Provide the [x, y] coordinate of the cell's center where the given text is located.  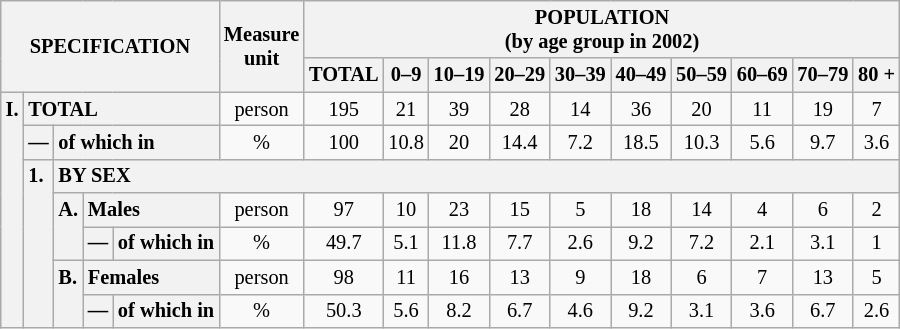
15 [520, 210]
98 [344, 277]
Measure unit [262, 46]
30–39 [580, 75]
18.5 [642, 142]
7.7 [520, 243]
97 [344, 210]
BY SEX [477, 176]
21 [406, 109]
Females [151, 277]
Males [151, 210]
50–59 [702, 75]
4.6 [580, 311]
60–69 [762, 75]
I. [12, 210]
40–49 [642, 75]
80 + [876, 75]
0–9 [406, 75]
4 [762, 210]
16 [460, 277]
20–29 [520, 75]
9.7 [824, 142]
2 [876, 210]
70–79 [824, 75]
19 [824, 109]
10.8 [406, 142]
36 [642, 109]
28 [520, 109]
1 [876, 243]
11.8 [460, 243]
50.3 [344, 311]
1. [38, 243]
100 [344, 142]
A. [68, 226]
B. [68, 294]
9 [580, 277]
49.7 [344, 243]
10.3 [702, 142]
2.1 [762, 243]
8.2 [460, 311]
14.4 [520, 142]
195 [344, 109]
39 [460, 109]
SPECIFICATION [110, 46]
POPULATION (by age group in 2002) [602, 29]
23 [460, 210]
10–19 [460, 75]
5.1 [406, 243]
10 [406, 210]
